Detect which cell encompasses the target text, then output its (x, y) center coordinate. 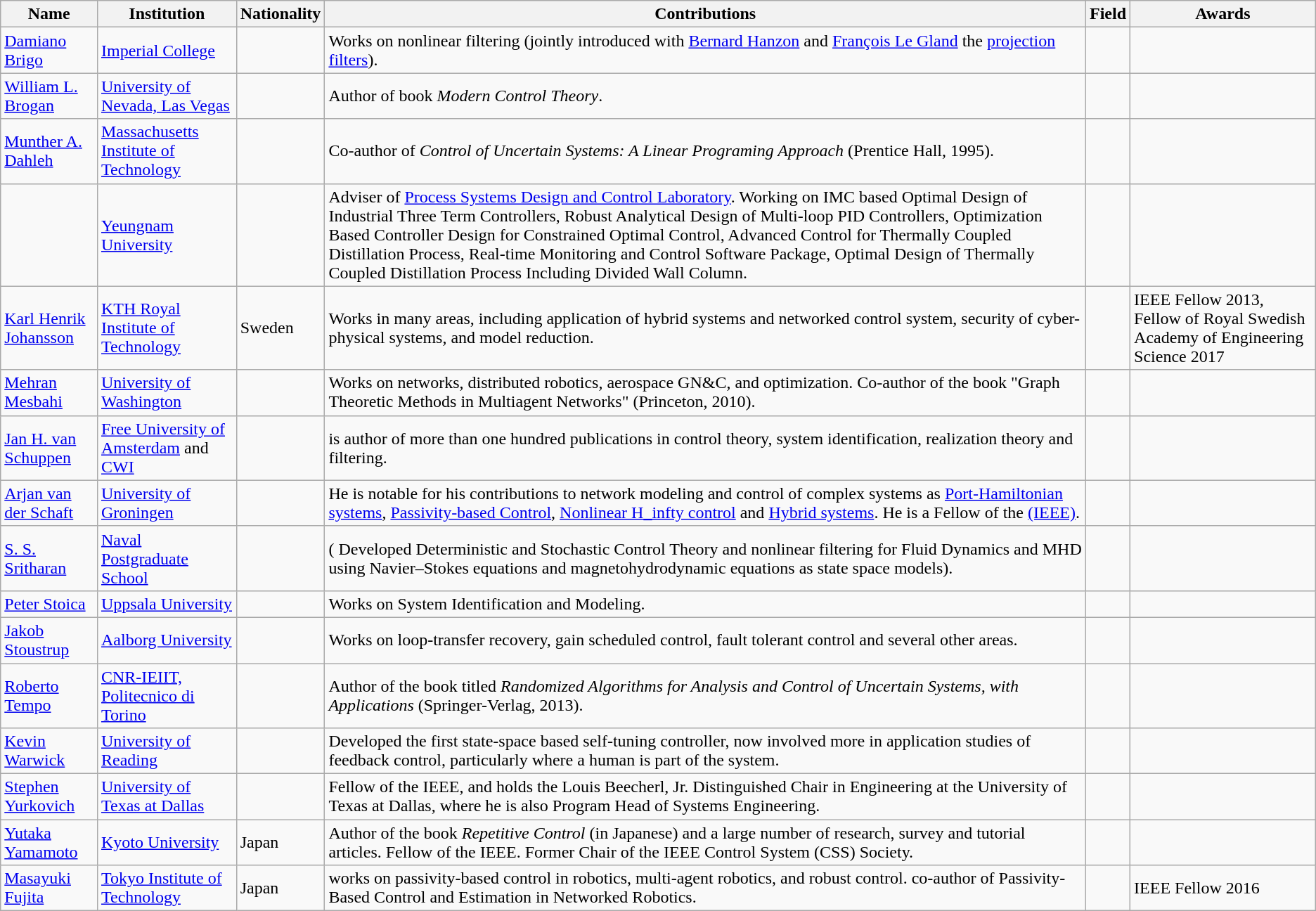
Contributions (706, 14)
Kevin Warwick (49, 751)
Author of the book titled Randomized Algorithms for Analysis and Control of Uncertain Systems, with Applications (Springer-Verlag, 2013). (706, 696)
Tokyo Institute of Technology (167, 889)
University of Nevada, Las Vegas (167, 96)
Arjan van der Schaft (49, 503)
Sweden (280, 328)
Imperial College (167, 51)
Yutaka Yamamoto (49, 842)
IEEE Fellow 2016 (1223, 889)
Massachusetts Institute of Technology (167, 151)
Masayuki Fujita (49, 889)
Free University of Amsterdam and CWI (167, 448)
Name (49, 14)
Kyoto University (167, 842)
Naval Postgraduate School (167, 558)
CNR-IEIIT, Politecnico di Torino (167, 696)
Author of book Modern Control Theory. (706, 96)
is author of more than one hundred publications in control theory, system identification, realization theory and filtering. (706, 448)
William L. Brogan (49, 96)
Field (1108, 14)
Works on loop-transfer recovery, gain scheduled control, fault tolerant control and several other areas. (706, 640)
Jakob Stoustrup (49, 640)
Awards (1223, 14)
IEEE Fellow 2013, Fellow of Royal Swedish Academy of Engineering Science 2017 (1223, 328)
Jan H. van Schuppen (49, 448)
Institution (167, 14)
Munther A. Dahleh (49, 151)
Damiano Brigo (49, 51)
S. S. Sritharan (49, 558)
University of Washington (167, 392)
Peter Stoica (49, 604)
Nationality (280, 14)
Aalborg University (167, 640)
Works in many areas, including application of hybrid systems and networked control system, security of cyber-physical systems, and model reduction. (706, 328)
Mehran Mesbahi (49, 392)
Uppsala University (167, 604)
Works on System Identification and Modeling. (706, 604)
Stephen Yurkovich (49, 797)
University of Groningen (167, 503)
Roberto Tempo (49, 696)
Yeungnam University (167, 235)
KTH Royal Institute of Technology (167, 328)
Works on nonlinear filtering (jointly introduced with Bernard Hanzon and François Le Gland the projection filters). (706, 51)
University of Reading (167, 751)
Co-author of Control of Uncertain Systems: A Linear Programing Approach (Prentice Hall, 1995). (706, 151)
Karl Henrik Johansson (49, 328)
University of Texas at Dallas (167, 797)
